Provide the [X, Y] coordinate of the cell's center where the given text is located.  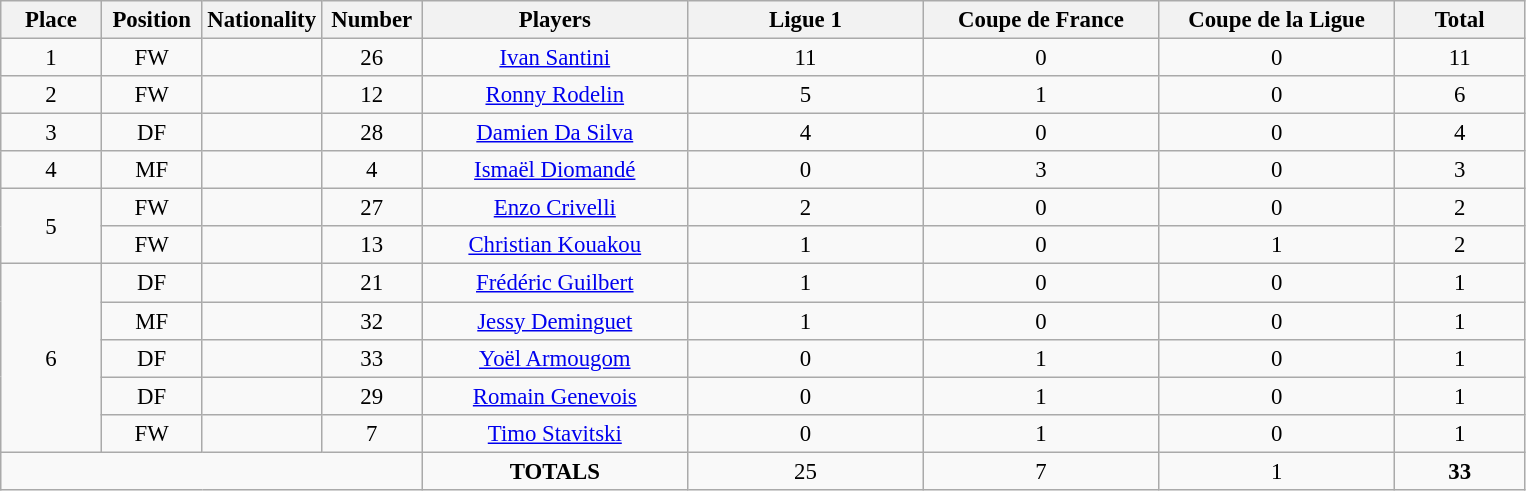
Ronny Rodelin [555, 95]
26 [372, 58]
Jessy Deminguet [555, 321]
27 [372, 208]
Christian Kouakou [555, 245]
Ivan Santini [555, 58]
Timo Stavitski [555, 433]
13 [372, 245]
28 [372, 133]
Yoël Armougom [555, 358]
Total [1460, 20]
Ismaël Diomandé [555, 170]
Place [52, 20]
Enzo Crivelli [555, 208]
Frédéric Guilbert [555, 283]
Ligue 1 [806, 20]
TOTALS [555, 471]
12 [372, 95]
Coupe de la Ligue [1277, 20]
21 [372, 283]
Number [372, 20]
Damien Da Silva [555, 133]
25 [806, 471]
Position [152, 20]
Coupe de France [1041, 20]
29 [372, 396]
Romain Genevois [555, 396]
32 [372, 321]
Nationality [262, 20]
Players [555, 20]
